Return [x, y] of the center of cell containing provided text 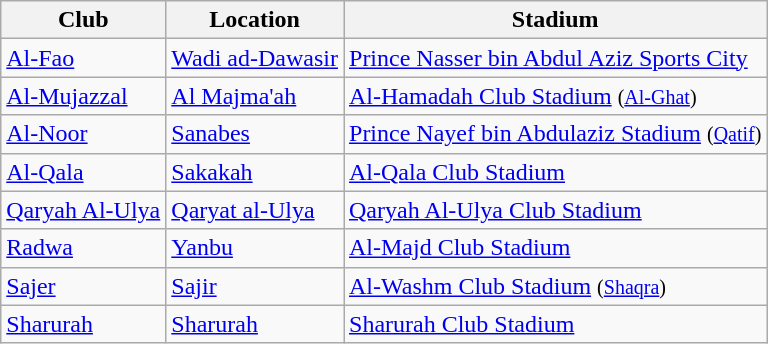
Wadi ad-Dawasir [255, 58]
Al-Fao [84, 58]
Al Majma'ah [255, 96]
Prince Nayef bin Abdulaziz Stadium (Qatif) [556, 134]
Al-Mujazzal [84, 96]
Qaryat al-Ulya [255, 210]
Sakakah [255, 172]
Qaryah Al-Ulya [84, 210]
Sharurah Club Stadium [556, 324]
Sajer [84, 286]
Radwa [84, 248]
Stadium [556, 20]
Al-Qala Club Stadium [556, 172]
Yanbu [255, 248]
Prince Nasser bin Abdul Aziz Sports City [556, 58]
Location [255, 20]
Al-Hamadah Club Stadium (Al-Ghat) [556, 96]
Sajir [255, 286]
Al-Noor [84, 134]
Al-Qala [84, 172]
Qaryah Al-Ulya Club Stadium [556, 210]
Sanabes [255, 134]
Al-Washm Club Stadium (Shaqra) [556, 286]
Al-Majd Club Stadium [556, 248]
Club [84, 20]
